Detect which cell encompasses the target text, then output its (X, Y) center coordinate. 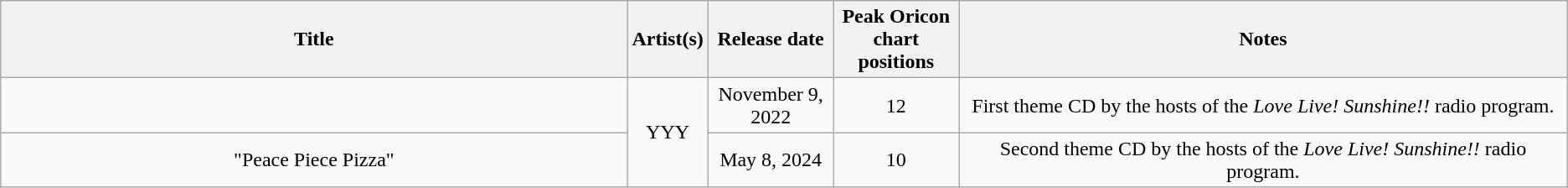
Second theme CD by the hosts of the Love Live! Sunshine!! radio program. (1263, 159)
Release date (771, 39)
YYY (668, 133)
May 8, 2024 (771, 159)
12 (896, 106)
10 (896, 159)
Peak Oriconchart positions (896, 39)
First theme CD by the hosts of the Love Live! Sunshine!! radio program. (1263, 106)
Artist(s) (668, 39)
Notes (1263, 39)
"Peace Piece Pizza" (314, 159)
Title (314, 39)
November 9, 2022 (771, 106)
